For the text-containing cell, return its midpoint in (x, y) coordinate format. 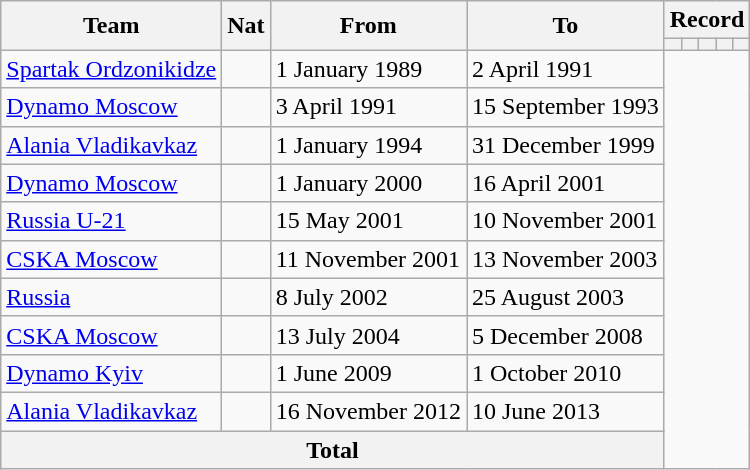
5 December 2008 (565, 335)
1 January 1989 (368, 69)
Record (707, 20)
To (565, 26)
13 July 2004 (368, 335)
15 September 1993 (565, 107)
11 November 2001 (368, 259)
Russia (112, 297)
8 July 2002 (368, 297)
Team (112, 26)
1 January 1994 (368, 145)
2 April 1991 (565, 69)
Total (332, 449)
16 November 2012 (368, 411)
Dynamo Kyiv (112, 373)
1 October 2010 (565, 373)
31 December 1999 (565, 145)
13 November 2003 (565, 259)
1 January 2000 (368, 183)
Russia U-21 (112, 221)
Spartak Ordzonikidze (112, 69)
16 April 2001 (565, 183)
10 June 2013 (565, 411)
Nat (246, 26)
1 June 2009 (368, 373)
25 August 2003 (565, 297)
From (368, 26)
15 May 2001 (368, 221)
3 April 1991 (368, 107)
10 November 2001 (565, 221)
